Extract the [X, Y] coordinate from the center of the cell holding the provided text.  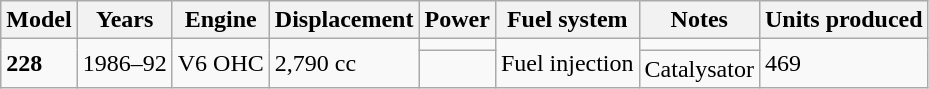
Model [39, 20]
Engine [220, 20]
Displacement [344, 20]
Fuel system [567, 20]
Catalysator [699, 69]
1986–92 [124, 64]
V6 OHC [220, 64]
Power [457, 20]
Units produced [844, 20]
469 [844, 64]
Fuel injection [567, 64]
228 [39, 64]
2,790 cc [344, 64]
Years [124, 20]
Notes [699, 20]
